Detect which cell encompasses the target text, then output its (X, Y) center coordinate. 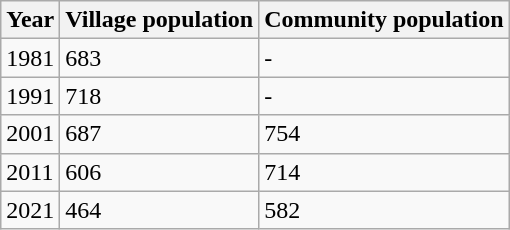
2001 (30, 134)
1981 (30, 58)
718 (160, 96)
1991 (30, 96)
582 (384, 210)
Community population (384, 20)
687 (160, 134)
Village population (160, 20)
2021 (30, 210)
754 (384, 134)
606 (160, 172)
714 (384, 172)
464 (160, 210)
683 (160, 58)
2011 (30, 172)
Year (30, 20)
